Scan for the cell matching the given text and deliver its [X, Y] coordinate at center. 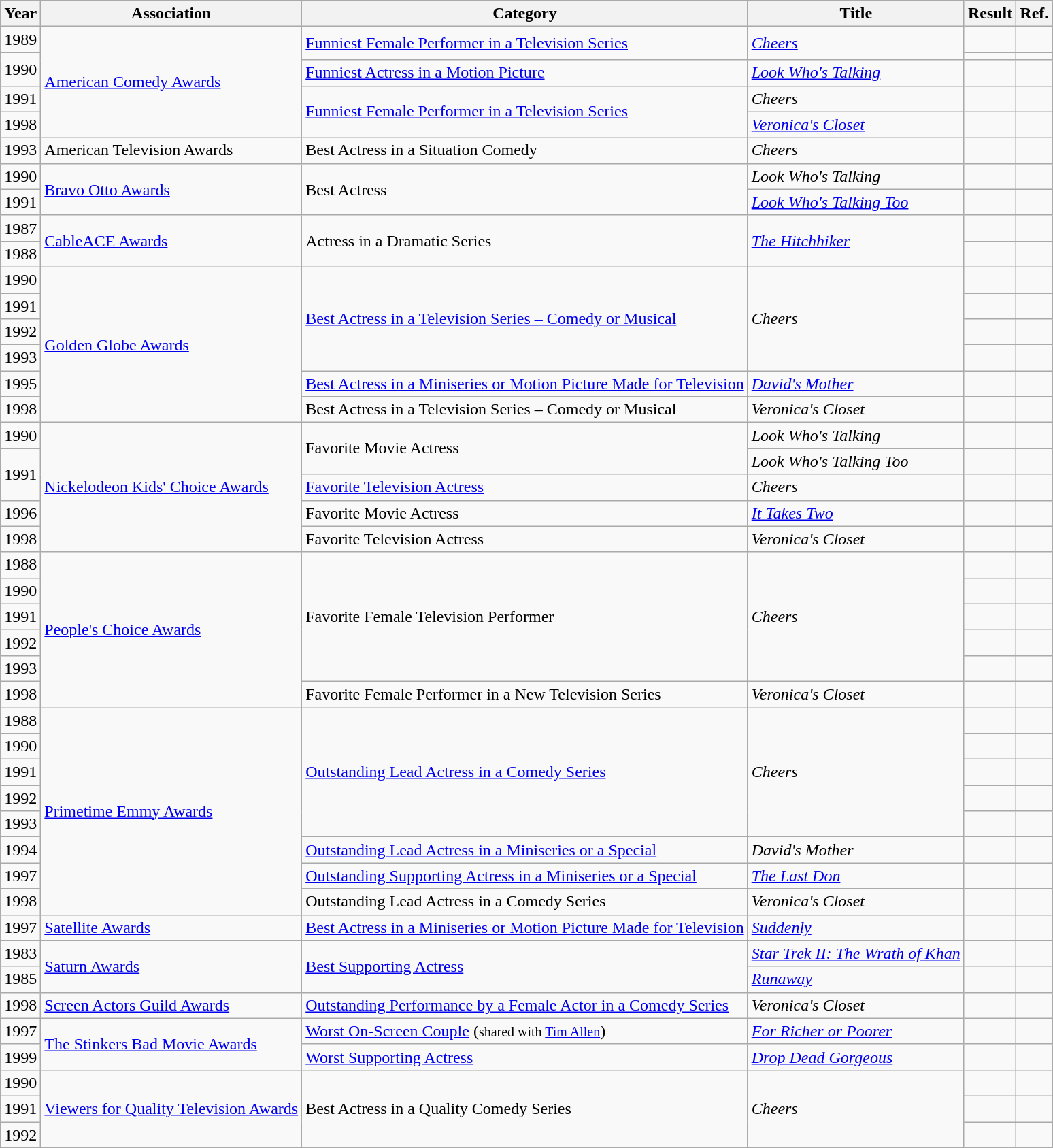
The Hitchhiker [856, 241]
Nickelodeon Kids' Choice Awards [171, 487]
Funniest Actress in a Motion Picture [525, 73]
Best Actress [525, 189]
It Takes Two [856, 513]
Best Actress in a Quality Comedy Series [525, 1109]
Year [20, 14]
1996 [20, 513]
Best Supporting Actress [525, 966]
Category [525, 14]
Actress in a Dramatic Series [525, 241]
People's Choice Awards [171, 629]
Suddenly [856, 928]
Association [171, 14]
The Stinkers Bad Movie Awards [171, 1044]
Outstanding Performance by a Female Actor in a Comedy Series [525, 1005]
Star Trek II: The Wrath of Khan [856, 953]
The Last Don [856, 876]
For Richer or Poorer [856, 1031]
Satellite Awards [171, 928]
Bravo Otto Awards [171, 189]
1987 [20, 228]
Primetime Emmy Awards [171, 811]
Saturn Awards [171, 966]
Drop Dead Gorgeous [856, 1057]
1983 [20, 953]
1985 [20, 979]
Viewers for Quality Television Awards [171, 1109]
Favorite Female Performer in a New Television Series [525, 694]
Runaway [856, 979]
American Television Awards [171, 150]
Result [990, 14]
1999 [20, 1057]
Outstanding Supporting Actress in a Miniseries or a Special [525, 876]
Golden Globe Awards [171, 344]
Best Actress in a Situation Comedy [525, 150]
CableACE Awards [171, 241]
1989 [20, 39]
Worst On-Screen Couple (shared with Tim Allen) [525, 1031]
Outstanding Lead Actress in a Miniseries or a Special [525, 850]
Screen Actors Guild Awards [171, 1005]
Worst Supporting Actress [525, 1057]
American Comedy Awards [171, 82]
Favorite Female Television Performer [525, 617]
Title [856, 14]
1994 [20, 850]
1995 [20, 384]
Ref. [1034, 14]
